Provide the [X, Y] coordinate of the cell's center where the given text is located.  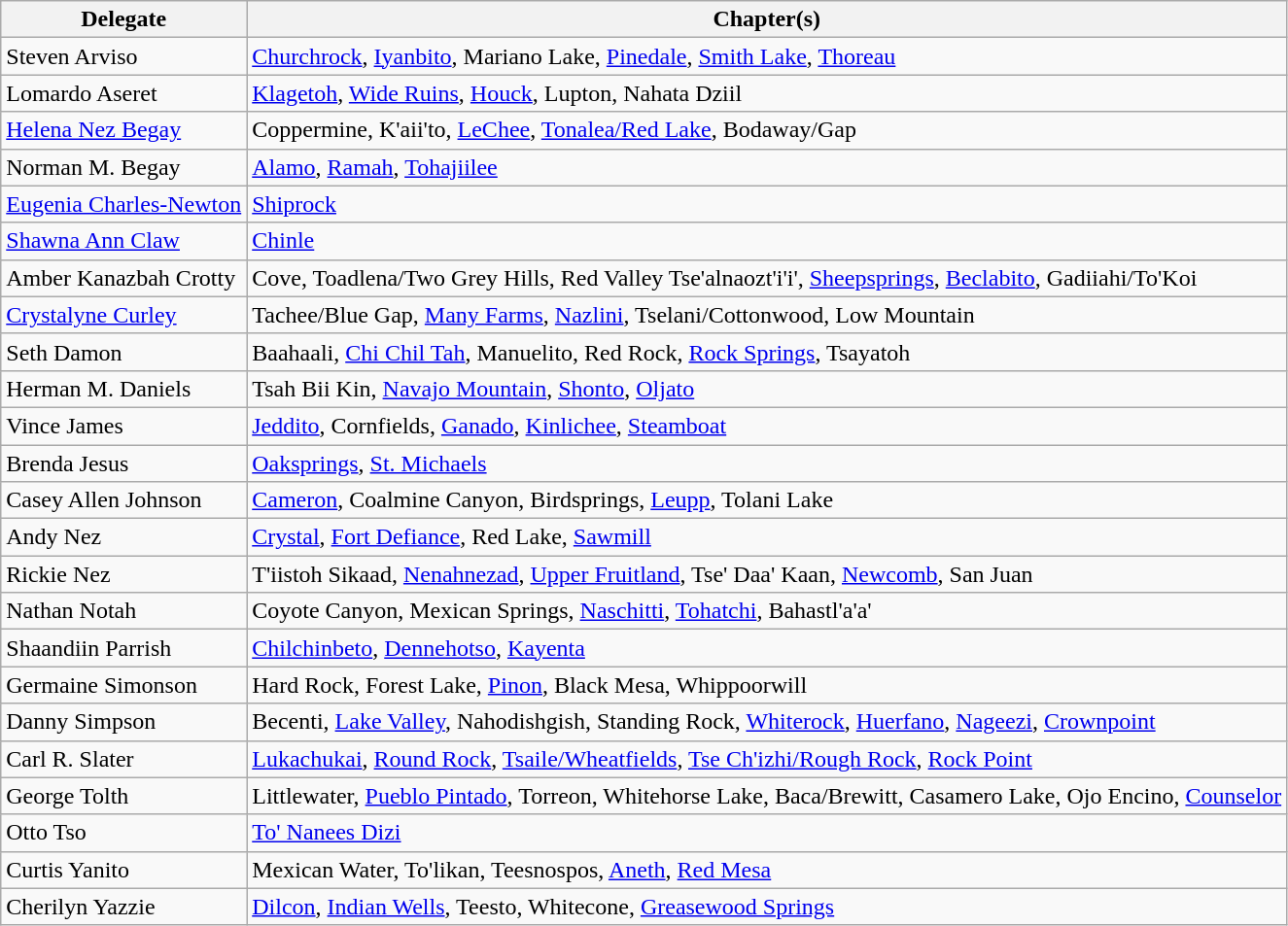
Steven Arviso [124, 56]
Shawna Ann Claw [124, 241]
Jeddito, Cornfields, Ganado, Kinlichee, Steamboat [767, 426]
Crystal, Fort Defiance, Red Lake, Sawmill [767, 537]
Andy Nez [124, 537]
Chapter(s) [767, 19]
Lomardo Aseret [124, 93]
Oaksprings, St. Michaels [767, 463]
Helena Nez Begay [124, 130]
Vince James [124, 426]
Danny Simpson [124, 722]
Mexican Water, To'likan, Teesnospos, Aneth, Red Mesa [767, 870]
Hard Rock, Forest Lake, Pinon, Black Mesa, Whippoorwill [767, 685]
Alamo, Ramah, Tohajiilee [767, 167]
Norman M. Begay [124, 167]
Germaine Simonson [124, 685]
Rickie Nez [124, 574]
Tachee/Blue Gap, Many Farms, Nazlini, Tselani/Cottonwood, Low Mountain [767, 315]
Tsah Bii Kin, Navajo Mountain, Shonto, Oljato [767, 389]
Crystalyne Curley [124, 315]
Shiprock [767, 204]
Becenti, Lake Valley, Nahodishgish, Standing Rock, Whiterock, Huerfano, Nageezi, Crownpoint [767, 722]
Carl R. Slater [124, 759]
Delegate [124, 19]
Coppermine, K'aii'to, LeChee, Tonalea/Red Lake, Bodaway/Gap [767, 130]
Cameron, Coalmine Canyon, Birdsprings, Leupp, Tolani Lake [767, 500]
Lukachukai, Round Rock, Tsaile/Wheatfields, Tse Ch'izhi/Rough Rock, Rock Point [767, 759]
Casey Allen Johnson [124, 500]
Amber Kanazbah Crotty [124, 278]
Brenda Jesus [124, 463]
Littlewater, Pueblo Pintado, Torreon, Whitehorse Lake, Baca/Brewitt, Casamero Lake, Ojo Encino, Counselor [767, 796]
Cherilyn Yazzie [124, 907]
Otto Tso [124, 833]
Nathan Notah [124, 611]
George Tolth [124, 796]
Coyote Canyon, Mexican Springs, Naschitti, Tohatchi, Bahastl'a'a' [767, 611]
Klagetoh, Wide Ruins, Houck, Lupton, Nahata Dziil [767, 93]
Herman M. Daniels [124, 389]
Seth Damon [124, 352]
Baahaali, Chi Chil Tah, Manuelito, Red Rock, Rock Springs, Tsayatoh [767, 352]
T'iistoh Sikaad, Nenahnezad, Upper Fruitland, Tse' Daa' Kaan, Newcomb, San Juan [767, 574]
Curtis Yanito [124, 870]
Cove, Toadlena/Two Grey Hills, Red Valley Tse'alnaozt'i'i', Sheepsprings, Beclabito, Gadiiahi/To'Koi [767, 278]
Chinle [767, 241]
Shaandiin Parrish [124, 648]
Eugenia Charles-Newton [124, 204]
Dilcon, Indian Wells, Teesto, Whitecone, Greasewood Springs [767, 907]
To' Nanees Dizi [767, 833]
Churchrock, Iyanbito, Mariano Lake, Pinedale, Smith Lake, Thoreau [767, 56]
Chilchinbeto, Dennehotso, Kayenta [767, 648]
